Detect which cell encompasses the target text, then output its [x, y] center coordinate. 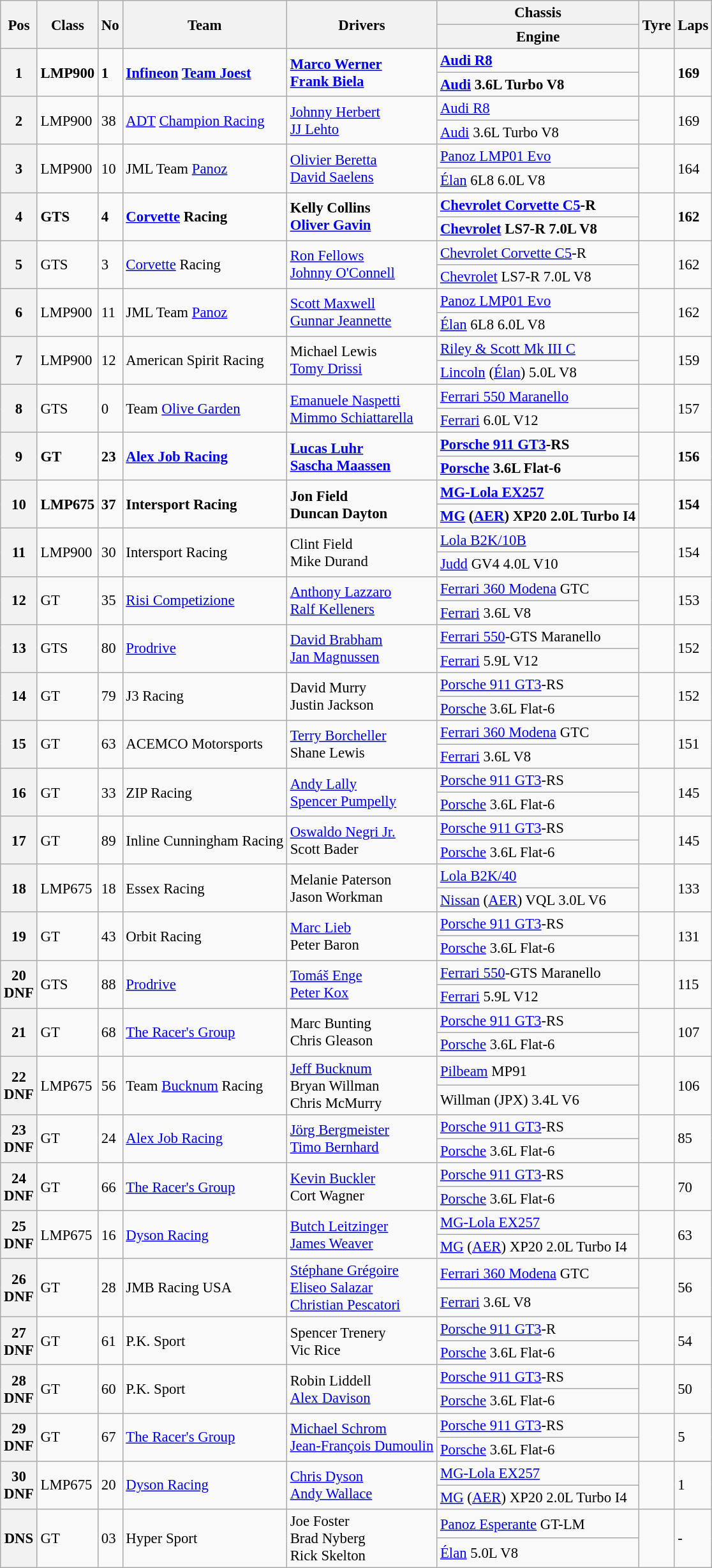
Judd GV4 4.0L V10 [538, 565]
27DNF [19, 1341]
66 [110, 1187]
Clint Field Mike Durand [361, 553]
Marco Werner Frank Biela [361, 73]
Olivier Beretta David Saelens [361, 168]
Laps [693, 24]
Butch Leitzinger James Weaver [361, 1234]
107 [693, 1033]
14 [19, 697]
89 [110, 840]
Team Olive Garden [204, 408]
American Spirit Racing [204, 360]
David Brabham Jan Magnussen [361, 648]
151 [693, 744]
23DNF [19, 1139]
Team [204, 24]
Porsche 911 GT3-R [538, 1329]
03 [110, 1539]
Orbit Racing [204, 937]
Ron Fellows Johnny O'Connell [361, 264]
54 [693, 1341]
Chassis [538, 13]
Tomáš Enge Peter Kox [361, 984]
Michael Schrom Jean-François Dumoulin [361, 1437]
153 [693, 600]
13 [19, 648]
Johnny Herbert JJ Lehto [361, 120]
Scott Maxwell Gunnar Jeannette [361, 313]
Lola B2K/40 [538, 876]
88 [110, 984]
Lincoln (Élan) 5.0L V8 [538, 373]
Marc Lieb Peter Baron [361, 937]
Spencer Trenery Vic Rice [361, 1341]
43 [110, 937]
28 [110, 1288]
22DNF [19, 1086]
Stéphane Grégoire Eliseo Salazar Christian Pescatori [361, 1288]
Team Bucknum Racing [204, 1086]
61 [110, 1341]
37 [110, 504]
157 [693, 408]
Lola B2K/10B [538, 541]
ZIP Racing [204, 793]
ACEMCO Motorsports [204, 744]
20 [110, 1484]
Nissan (AER) VQL 3.0L V6 [538, 900]
Essex Racing [204, 888]
30 [110, 553]
Ferrari 6.0L V12 [538, 421]
Drivers [361, 24]
Melanie Paterson Jason Workman [361, 888]
70 [693, 1187]
Ferrari 550 Maranello [538, 396]
17 [19, 840]
Emanuele Naspetti Mimmo Schiattarella [361, 408]
29DNF [19, 1437]
Inline Cunningham Racing [204, 840]
Class [68, 24]
Robin Liddell Alex Davison [361, 1389]
115 [693, 984]
Élan 5.0L V8 [538, 1553]
Panoz Esperante GT-LM [538, 1524]
131 [693, 937]
159 [693, 360]
9 [19, 457]
68 [110, 1033]
19 [19, 937]
DNS [19, 1539]
Engine [538, 37]
67 [110, 1437]
Michael Lewis Tomy Drissi [361, 360]
Marc Bunting Chris Gleason [361, 1033]
Pilbeam MP91 [538, 1071]
Lucas Luhr Sascha Maassen [361, 457]
Jörg Bergmeister Timo Bernhard [361, 1139]
David Murry Justin Jackson [361, 697]
26DNF [19, 1288]
J3 Racing [204, 697]
Andy Lally Spencer Pumpelly [361, 793]
Risi Competizione [204, 600]
Kevin Buckler Cort Wagner [361, 1187]
20DNF [19, 984]
79 [110, 697]
28DNF [19, 1389]
Jeff Bucknum Bryan Willman Chris McMurry [361, 1086]
Riley & Scott Mk III C [538, 348]
8 [19, 408]
106 [693, 1086]
85 [693, 1139]
Willman (JPX) 3.4L V6 [538, 1100]
7 [19, 360]
Jon Field Duncan Dayton [361, 504]
Kelly Collins Oliver Gavin [361, 217]
Tyre [657, 24]
38 [110, 120]
23 [110, 457]
164 [693, 168]
156 [693, 457]
80 [110, 648]
Hyper Sport [204, 1539]
2 [19, 120]
JMB Racing USA [204, 1288]
Terry Borcheller Shane Lewis [361, 744]
Pos [19, 24]
- [693, 1539]
15 [19, 744]
30DNF [19, 1484]
24DNF [19, 1187]
33 [110, 793]
60 [110, 1389]
133 [693, 888]
No [110, 24]
0 [110, 408]
ADT Champion Racing [204, 120]
Anthony Lazzaro Ralf Kelleners [361, 600]
21 [19, 1033]
Joe Foster Brad Nyberg Rick Skelton [361, 1539]
35 [110, 600]
24 [110, 1139]
50 [693, 1389]
Oswaldo Negri Jr. Scott Bader [361, 840]
25DNF [19, 1234]
Chris Dyson Andy Wallace [361, 1484]
Infineon Team Joest [204, 73]
6 [19, 313]
